Provide the (x, y) coordinate of the cell's center where the given text is located.  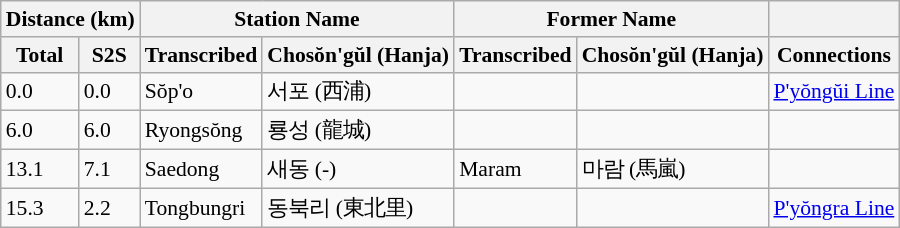
P'yŏngŭi Line (834, 92)
P'yŏngra Line (834, 208)
마람 (馬嵐) (673, 170)
룡성 (龍城) (358, 130)
7.1 (110, 170)
Sŏp'o (201, 92)
Saedong (201, 170)
Maram (515, 170)
서포 (西浦) (358, 92)
2.2 (110, 208)
S2S (110, 55)
Former Name (611, 19)
Ryongsŏng (201, 130)
Tongbungri (201, 208)
Distance (km) (70, 19)
Total (40, 55)
15.3 (40, 208)
동북리 (東北里) (358, 208)
Station Name (297, 19)
새동 (-) (358, 170)
Connections (834, 55)
13.1 (40, 170)
